Search for the cell housing the specified text and yield its [X, Y] center coordinate. 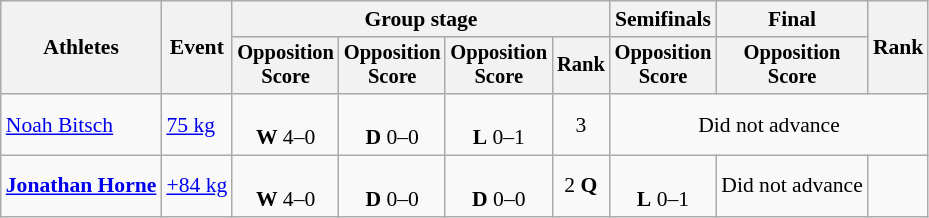
Group stage [420, 19]
Noah Bitsch [82, 124]
Event [196, 48]
3 [581, 124]
+84 kg [196, 186]
2 Q [581, 186]
Athletes [82, 48]
Semifinals [664, 19]
75 kg [196, 124]
Jonathan Horne [82, 186]
Final [792, 19]
